From the cell containing the given text, extract its center point as (X, Y) coordinate. 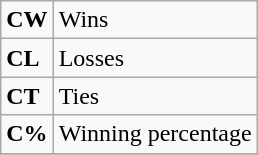
Ties (155, 96)
CT (27, 96)
CW (27, 20)
Losses (155, 58)
CL (27, 58)
Winning percentage (155, 134)
C% (27, 134)
Wins (155, 20)
